Find where the given text appears and provide that cell's center as [x, y] coordinate. 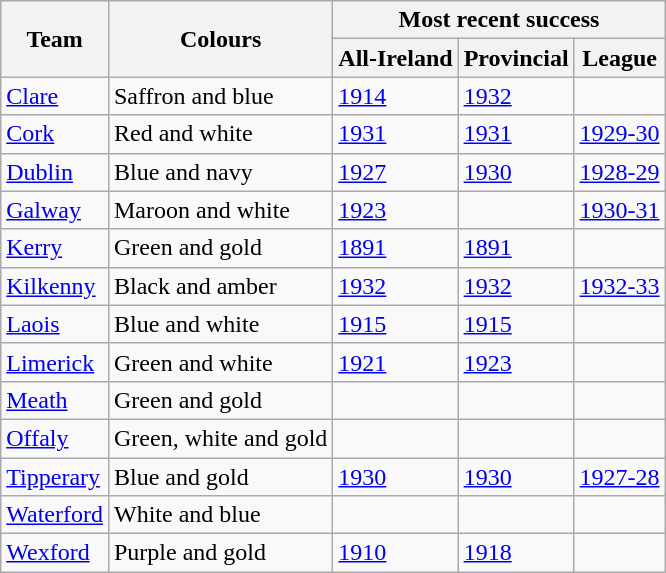
Purple and gold [220, 553]
Wexford [55, 553]
Cork [55, 134]
1930-31 [620, 210]
1928-29 [620, 172]
All-Ireland [396, 58]
Blue and navy [220, 172]
Colours [220, 39]
1927-28 [620, 477]
1927 [396, 172]
Team [55, 39]
Red and white [220, 134]
1929-30 [620, 134]
Clare [55, 96]
Green and white [220, 362]
1918 [516, 553]
Black and amber [220, 286]
Kerry [55, 248]
Galway [55, 210]
Maroon and white [220, 210]
White and blue [220, 515]
Saffron and blue [220, 96]
Offaly [55, 438]
1932-33 [620, 286]
Limerick [55, 362]
Dublin [55, 172]
Provincial [516, 58]
Kilkenny [55, 286]
Meath [55, 400]
1914 [396, 96]
Waterford [55, 515]
1921 [396, 362]
1910 [396, 553]
Blue and white [220, 324]
Tipperary [55, 477]
Laois [55, 324]
League [620, 58]
Green, white and gold [220, 438]
Most recent success [499, 20]
Blue and gold [220, 477]
